Pinpoint the cell where the given text exists, returning its [x, y] midpoint coordinate. 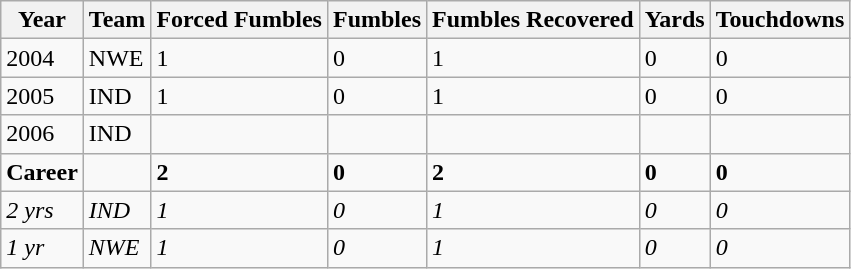
Fumbles Recovered [534, 20]
Touchdowns [780, 20]
1 yr [42, 248]
Forced Fumbles [240, 20]
2 yrs [42, 210]
Career [42, 172]
2005 [42, 96]
Year [42, 20]
Yards [674, 20]
Fumbles [376, 20]
Team [117, 20]
2006 [42, 134]
2004 [42, 58]
